Identify which cell holds the provided text, then report its [x, y] central coordinate. 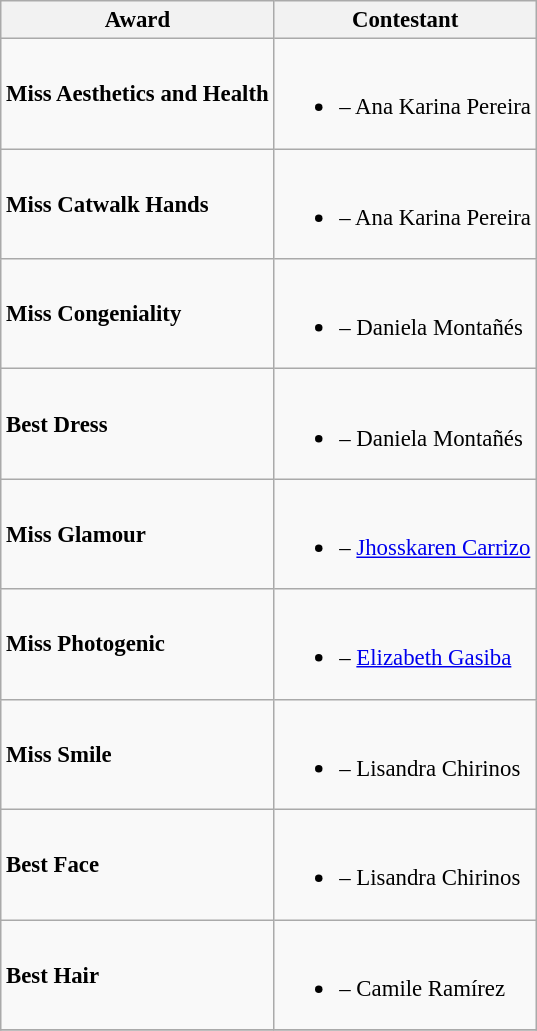
Best Hair [138, 975]
– Camile Ramírez [405, 975]
Miss Smile [138, 754]
– Elizabeth Gasiba [405, 644]
Miss Photogenic [138, 644]
Best Dress [138, 424]
– Jhosskaren Carrizo [405, 534]
Miss Aesthetics and Health [138, 94]
Miss Glamour [138, 534]
Award [138, 20]
Miss Catwalk Hands [138, 204]
Contestant [405, 20]
Miss Congeniality [138, 314]
Best Face [138, 865]
